Output the [x, y] coordinate of the center of the cell containing the given text.  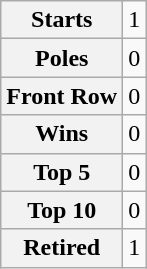
Starts [62, 20]
Front Row [62, 96]
Wins [62, 134]
Retired [62, 248]
Top 5 [62, 172]
Top 10 [62, 210]
Poles [62, 58]
